Pinpoint the cell where the given text exists, returning its (X, Y) midpoint coordinate. 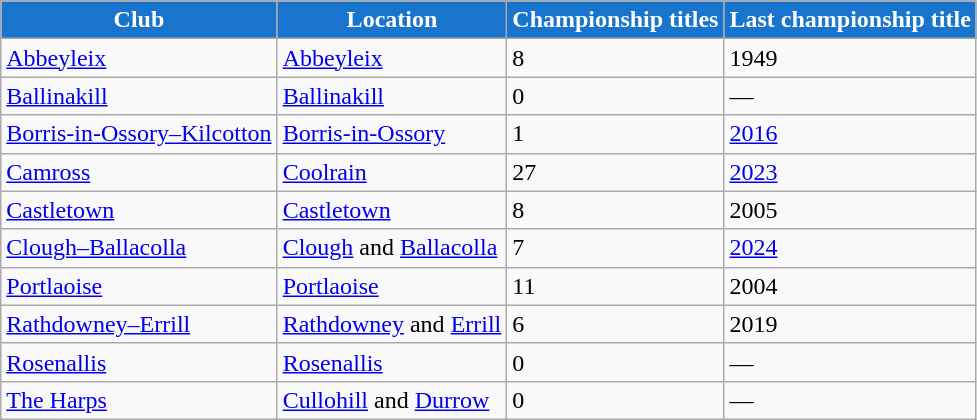
Coolrain (392, 172)
Rathdowney and Errill (392, 324)
Clough and Ballacolla (392, 248)
11 (616, 286)
Cullohill and Durrow (392, 400)
Club (139, 20)
2024 (850, 248)
Championship titles (616, 20)
2019 (850, 324)
6 (616, 324)
1 (616, 134)
Borris-in-Ossory (392, 134)
The Harps (139, 400)
2016 (850, 134)
2004 (850, 286)
Last championship title (850, 20)
Rathdowney–Errill (139, 324)
27 (616, 172)
7 (616, 248)
Camross (139, 172)
Clough–Ballacolla (139, 248)
1949 (850, 58)
2005 (850, 210)
Borris-in-Ossory–Kilcotton (139, 134)
Location (392, 20)
2023 (850, 172)
